Detect which cell encompasses the target text, then output its [X, Y] center coordinate. 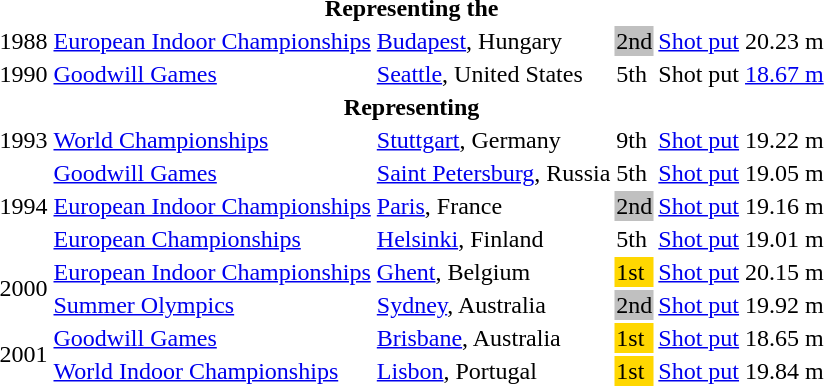
Seattle, United States [494, 74]
Saint Petersburg, Russia [494, 173]
Brisbane, Australia [494, 338]
Ghent, Belgium [494, 272]
World Championships [212, 140]
Budapest, Hungary [494, 41]
Summer Olympics [212, 305]
Helsinki, Finland [494, 239]
Paris, France [494, 206]
Stuttgart, Germany [494, 140]
World Indoor Championships [212, 371]
Sydney, Australia [494, 305]
Lisbon, Portugal [494, 371]
9th [634, 140]
European Championships [212, 239]
